Return (x, y) of the center of cell containing provided text 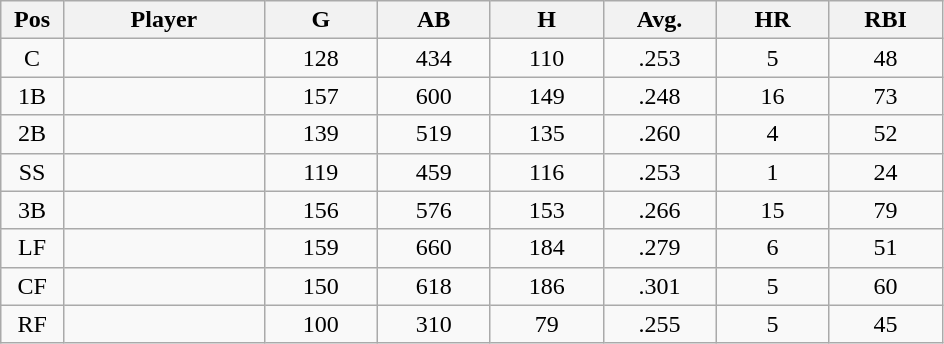
184 (546, 248)
.266 (660, 210)
Avg. (660, 20)
45 (886, 324)
.279 (660, 248)
618 (434, 286)
459 (434, 172)
434 (434, 58)
110 (546, 58)
LF (32, 248)
119 (320, 172)
.260 (660, 134)
156 (320, 210)
AB (434, 20)
RF (32, 324)
660 (434, 248)
G (320, 20)
52 (886, 134)
60 (886, 286)
600 (434, 96)
100 (320, 324)
153 (546, 210)
149 (546, 96)
15 (772, 210)
139 (320, 134)
SS (32, 172)
1 (772, 172)
24 (886, 172)
16 (772, 96)
CF (32, 286)
128 (320, 58)
H (546, 20)
Player (164, 20)
51 (886, 248)
.301 (660, 286)
73 (886, 96)
310 (434, 324)
3B (32, 210)
2B (32, 134)
.248 (660, 96)
4 (772, 134)
6 (772, 248)
186 (546, 286)
C (32, 58)
116 (546, 172)
RBI (886, 20)
HR (772, 20)
150 (320, 286)
135 (546, 134)
159 (320, 248)
519 (434, 134)
Pos (32, 20)
1B (32, 96)
48 (886, 58)
.255 (660, 324)
576 (434, 210)
157 (320, 96)
